Scan for the cell matching the given text and deliver its [X, Y] coordinate at center. 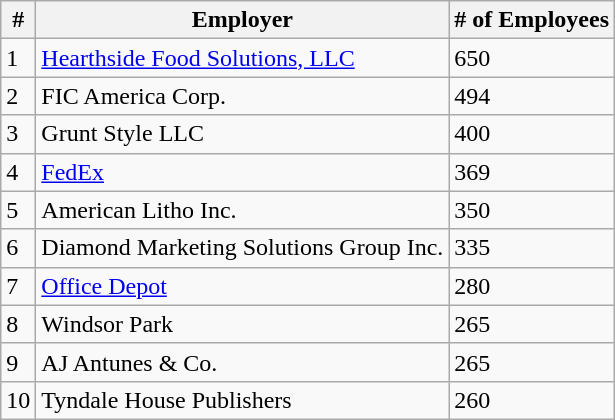
# of Employees [532, 20]
Employer [242, 20]
9 [18, 362]
400 [532, 134]
Office Depot [242, 286]
Tyndale House Publishers [242, 400]
Grunt Style LLC [242, 134]
369 [532, 172]
494 [532, 96]
1 [18, 58]
7 [18, 286]
280 [532, 286]
FIC America Corp. [242, 96]
335 [532, 248]
2 [18, 96]
350 [532, 210]
5 [18, 210]
Hearthside Food Solutions, LLC [242, 58]
Windsor Park [242, 324]
10 [18, 400]
650 [532, 58]
6 [18, 248]
8 [18, 324]
American Litho Inc. [242, 210]
260 [532, 400]
FedEx [242, 172]
3 [18, 134]
# [18, 20]
Diamond Marketing Solutions Group Inc. [242, 248]
4 [18, 172]
AJ Antunes & Co. [242, 362]
